Identify which cell holds the provided text, then report its (x, y) central coordinate. 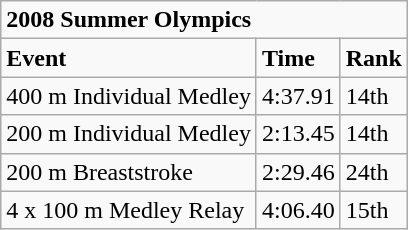
2:29.46 (298, 172)
4:37.91 (298, 96)
400 m Individual Medley (129, 96)
4:06.40 (298, 210)
Time (298, 58)
200 m Individual Medley (129, 134)
Event (129, 58)
24th (374, 172)
2:13.45 (298, 134)
Rank (374, 58)
2008 Summer Olympics (204, 20)
4 x 100 m Medley Relay (129, 210)
15th (374, 210)
200 m Breaststroke (129, 172)
